From the cell containing the given text, extract its center point as [x, y] coordinate. 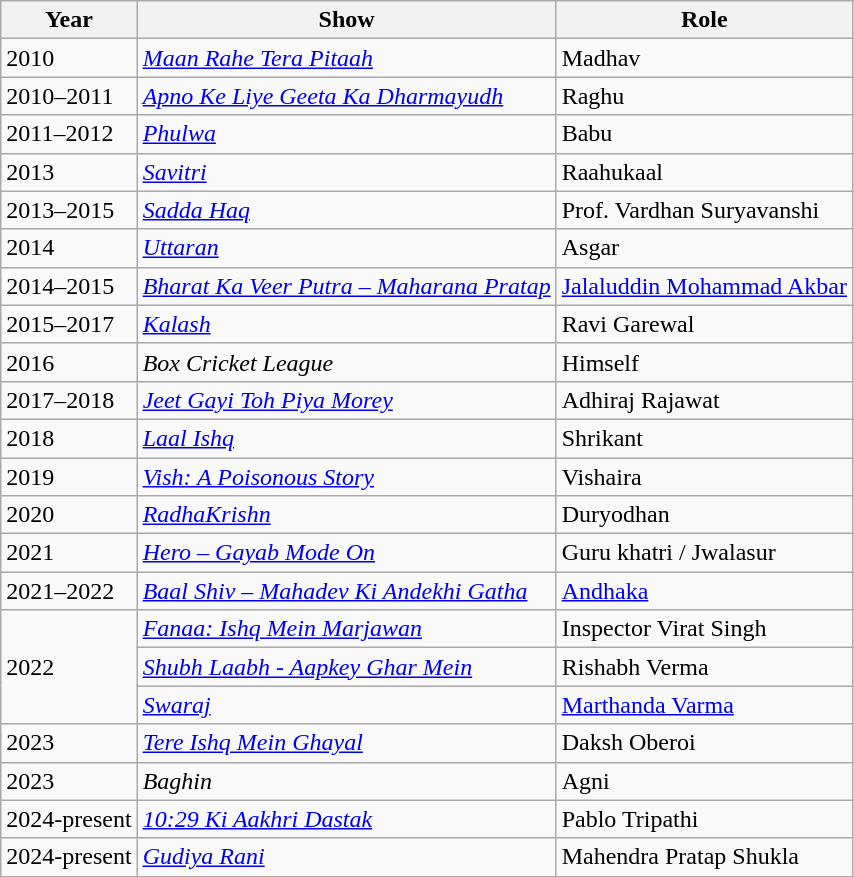
2015–2017 [69, 324]
Fanaa: Ishq Mein Marjawan [346, 629]
2014–2015 [69, 286]
Pablo Tripathi [704, 819]
Madhav [704, 58]
Swaraj [346, 705]
Adhiraj Rajawat [704, 400]
Uttaran [346, 248]
Guru khatri / Jwalasur [704, 553]
2022 [69, 667]
Vish: A Poisonous Story [346, 477]
Savitri [346, 172]
Year [69, 20]
2011–2012 [69, 134]
2021 [69, 553]
Jeet Gayi Toh Piya Morey [346, 400]
2016 [69, 362]
2017–2018 [69, 400]
2013 [69, 172]
2010–2011 [69, 96]
Andhaka [704, 591]
Asgar [704, 248]
Laal Ishq [346, 438]
Apno Ke Liye Geeta Ka Dharmayudh [346, 96]
Baghin [346, 781]
Prof. Vardhan Suryavanshi [704, 210]
10:29 Ki Aakhri Dastak [346, 819]
Role [704, 20]
2019 [69, 477]
Ravi Garewal [704, 324]
Inspector Virat Singh [704, 629]
2018 [69, 438]
Hero – Gayab Mode On [346, 553]
Baal Shiv – Mahadev Ki Andekhi Gatha [346, 591]
Box Cricket League [346, 362]
Shrikant [704, 438]
Duryodhan [704, 515]
Gudiya Rani [346, 857]
Phulwa [346, 134]
Tere Ishq Mein Ghayal [346, 743]
2010 [69, 58]
Maan Rahe Tera Pitaah [346, 58]
Mahendra Pratap Shukla [704, 857]
Raahukaal [704, 172]
Marthanda Varma [704, 705]
2013–2015 [69, 210]
Babu [704, 134]
Jalaluddin Mohammad Akbar [704, 286]
Himself [704, 362]
Raghu [704, 96]
RadhaKrishn [346, 515]
Show [346, 20]
2014 [69, 248]
2020 [69, 515]
Daksh Oberoi [704, 743]
Sadda Haq [346, 210]
Agni [704, 781]
2021–2022 [69, 591]
Bharat Ka Veer Putra – Maharana Pratap [346, 286]
Kalash [346, 324]
Rishabh Verma [704, 667]
Shubh Laabh - Aapkey Ghar Mein [346, 667]
Vishaira [704, 477]
